Find where the given text appears and provide that cell's center as [X, Y] coordinate. 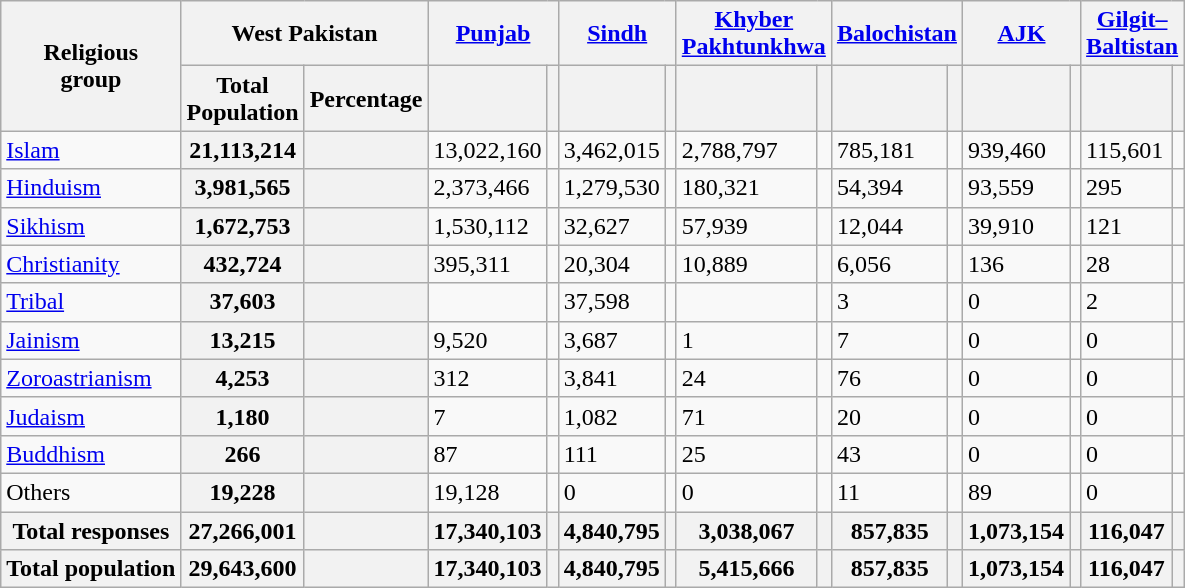
27,266,001 [242, 531]
1,180 [242, 416]
KhyberPakhtunkhwa [754, 34]
89 [1016, 492]
3,687 [612, 340]
136 [1016, 264]
AJK [1021, 34]
Religiousgroup [91, 66]
37,598 [612, 302]
1,672,753 [242, 226]
180,321 [746, 188]
115,601 [1127, 150]
Zoroastrianism [91, 378]
25 [746, 454]
9,520 [488, 340]
Gilgit–Baltistan [1132, 34]
13,022,160 [488, 150]
Balochistan [896, 34]
785,181 [890, 150]
Total responses [91, 531]
295 [1127, 188]
71 [746, 416]
29,643,600 [242, 569]
3,462,015 [612, 150]
1 [746, 340]
43 [890, 454]
Jainism [91, 340]
37,603 [242, 302]
Islam [91, 150]
West Pakistan [304, 34]
2 [1127, 302]
76 [890, 378]
Percentage [366, 98]
24 [746, 378]
Total population [91, 569]
2,373,466 [488, 188]
57,939 [746, 226]
13,215 [242, 340]
5,415,666 [746, 569]
3 [890, 302]
11 [890, 492]
Hinduism [91, 188]
54,394 [890, 188]
3,038,067 [746, 531]
Sindh [617, 34]
32,627 [612, 226]
19,128 [488, 492]
21,113,214 [242, 150]
Sikhism [91, 226]
Punjab [493, 34]
266 [242, 454]
432,724 [242, 264]
12,044 [890, 226]
Buddhism [91, 454]
3,981,565 [242, 188]
Judaism [91, 416]
20,304 [612, 264]
93,559 [1016, 188]
312 [488, 378]
395,311 [488, 264]
39,910 [1016, 226]
19,228 [242, 492]
Tribal [91, 302]
3,841 [612, 378]
10,889 [746, 264]
TotalPopulation [242, 98]
939,460 [1016, 150]
1,082 [612, 416]
Others [91, 492]
2,788,797 [746, 150]
1,530,112 [488, 226]
28 [1127, 264]
Christianity [91, 264]
20 [890, 416]
111 [612, 454]
1,279,530 [612, 188]
87 [488, 454]
4,253 [242, 378]
6,056 [890, 264]
121 [1127, 226]
